Scan for the cell matching the given text and deliver its (X, Y) coordinate at center. 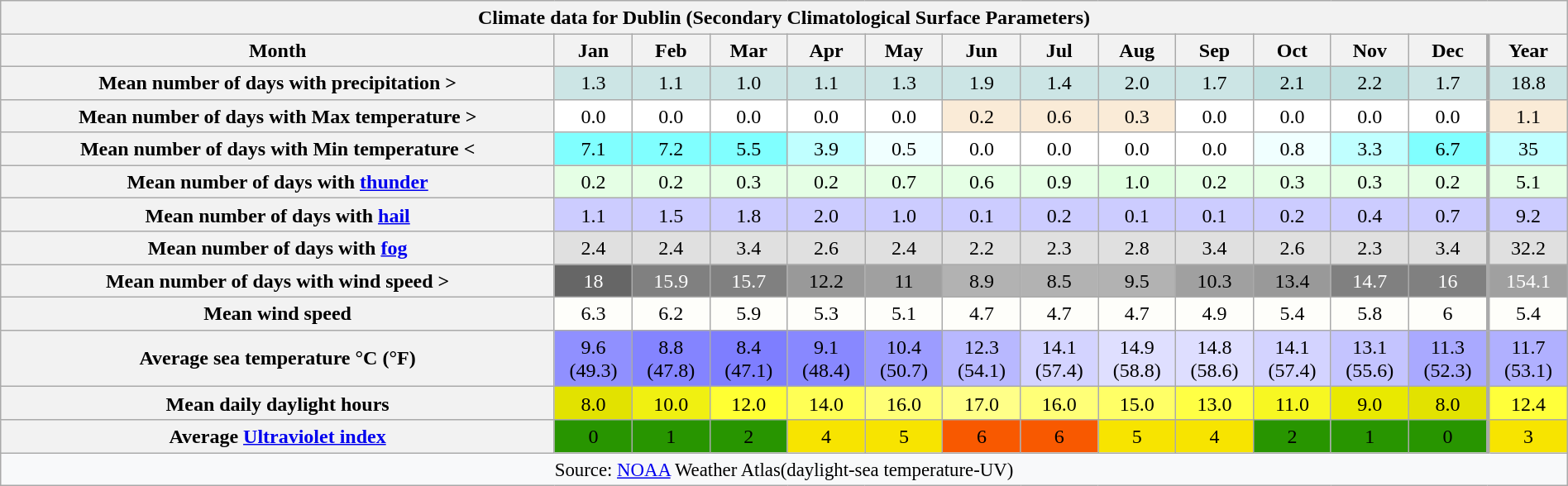
14.7 (1370, 281)
7.2 (671, 149)
3.3 (1370, 149)
12.0 (748, 403)
8.4(47.1) (748, 359)
Mean daily daylight hours (278, 403)
15.7 (748, 281)
8.8(47.8) (671, 359)
9.2 (1527, 215)
13.0 (1215, 403)
Mean number of days with wind speed > (278, 281)
9.1(48.4) (826, 359)
13.1(55.6) (1370, 359)
Mean number of days with hail (278, 215)
Average sea temperature °C (°F) (278, 359)
32.2 (1527, 248)
Mean number of days with thunder (278, 182)
Month (278, 50)
10.3 (1215, 281)
11.3(52.3) (1448, 359)
Jul (1059, 50)
9.5 (1137, 281)
12.3(54.1) (982, 359)
0.4 (1370, 215)
15.0 (1137, 403)
13.4 (1292, 281)
Year (1527, 50)
1.8 (748, 215)
5.8 (1370, 313)
2.8 (1137, 248)
12.4 (1527, 403)
Mean number of days with precipitation > (278, 83)
8.5 (1059, 281)
1.4 (1059, 83)
0.9 (1059, 182)
11 (904, 281)
0.8 (1292, 149)
11.7(53.1) (1527, 359)
Mean number of days with Max temperature > (278, 116)
May (904, 50)
Average Ultraviolet index (278, 436)
5.5 (748, 149)
6.3 (593, 313)
8.9 (982, 281)
5.9 (748, 313)
17.0 (982, 403)
Jan (593, 50)
10.4(50.7) (904, 359)
15.9 (671, 281)
154.1 (1527, 281)
Mar (748, 50)
18.8 (1527, 83)
6.2 (671, 313)
Mean number of days with Min temperature < (278, 149)
10.0 (671, 403)
14.9(58.8) (1137, 359)
Dec (1448, 50)
Apr (826, 50)
5.3 (826, 313)
7.1 (593, 149)
Mean wind speed (278, 313)
9.6(49.3) (593, 359)
Climate data for Dublin (Secondary Climatological Surface Parameters) (784, 17)
18 (593, 281)
3.9 (826, 149)
1.9 (982, 83)
0.5 (904, 149)
4.9 (1215, 313)
35 (1527, 149)
Mean number of days with fog (278, 248)
Feb (671, 50)
Nov (1370, 50)
Aug (1137, 50)
3 (1527, 436)
6.7 (1448, 149)
2.1 (1292, 83)
12.2 (826, 281)
Source: NOAA Weather Atlas(daylight-sea temperature-UV) (784, 469)
1.5 (671, 215)
9.0 (1370, 403)
Oct (1292, 50)
Jun (982, 50)
Sep (1215, 50)
14.8(58.6) (1215, 359)
14.0 (826, 403)
16 (1448, 281)
11.0 (1292, 403)
